Provide the [x, y] coordinate of the cell's center where the given text is located.  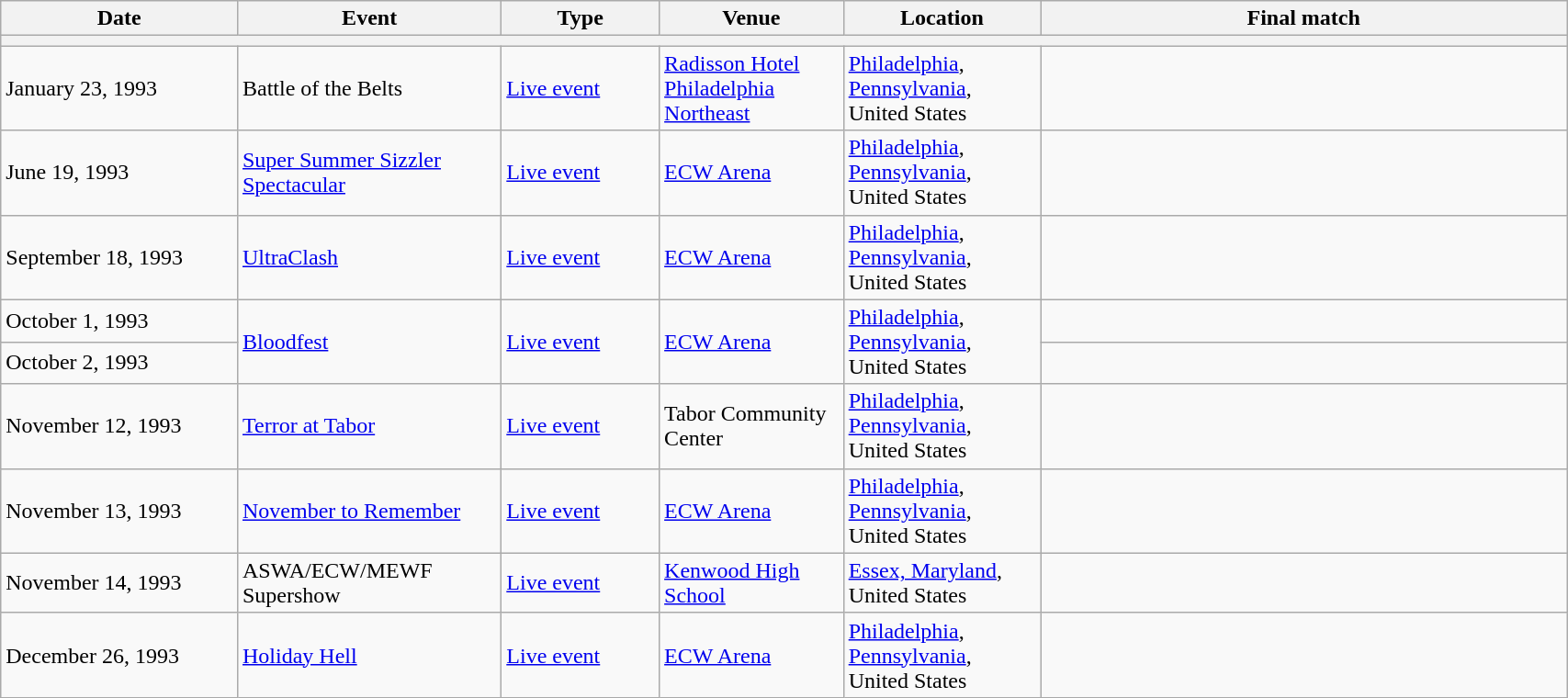
June 19, 1993 [119, 173]
January 23, 1993 [119, 88]
November 14, 1993 [119, 582]
Date [119, 18]
UltraClash [369, 257]
November 12, 1993 [119, 426]
November 13, 1993 [119, 511]
Kenwood High School [751, 582]
September 18, 1993 [119, 257]
Battle of the Belts [369, 88]
Type [581, 18]
Super Summer Sizzler Spectacular [369, 173]
Location [942, 18]
Venue [751, 18]
Bloodfest [369, 342]
ASWA/ECW/MEWF Supershow [369, 582]
October 2, 1993 [119, 363]
Event [369, 18]
Tabor Community Center [751, 426]
Radisson Hotel Philadelphia Northeast [751, 88]
November to Remember [369, 511]
December 26, 1993 [119, 655]
Holiday Hell [369, 655]
Essex, Maryland, United States [942, 582]
October 1, 1993 [119, 321]
Final match [1304, 18]
Terror at Tabor [369, 426]
